Locate the cell with the specified text and output its (X, Y) center coordinate. 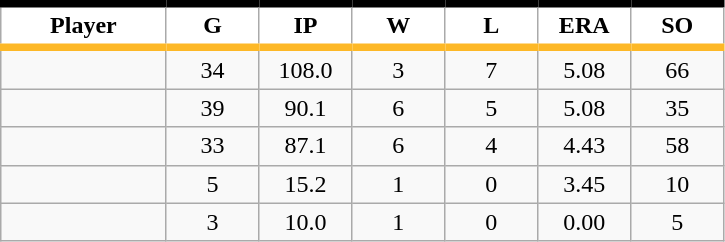
SO (678, 26)
108.0 (306, 68)
W (398, 26)
7 (492, 68)
10 (678, 184)
4.43 (584, 146)
34 (212, 68)
0.00 (584, 222)
4 (492, 146)
Player (84, 26)
15.2 (306, 184)
33 (212, 146)
IP (306, 26)
66 (678, 68)
87.1 (306, 146)
L (492, 26)
3.45 (584, 184)
58 (678, 146)
10.0 (306, 222)
35 (678, 108)
ERA (584, 26)
90.1 (306, 108)
39 (212, 108)
G (212, 26)
